Find where the given text appears and provide that cell's center as (x, y) coordinate. 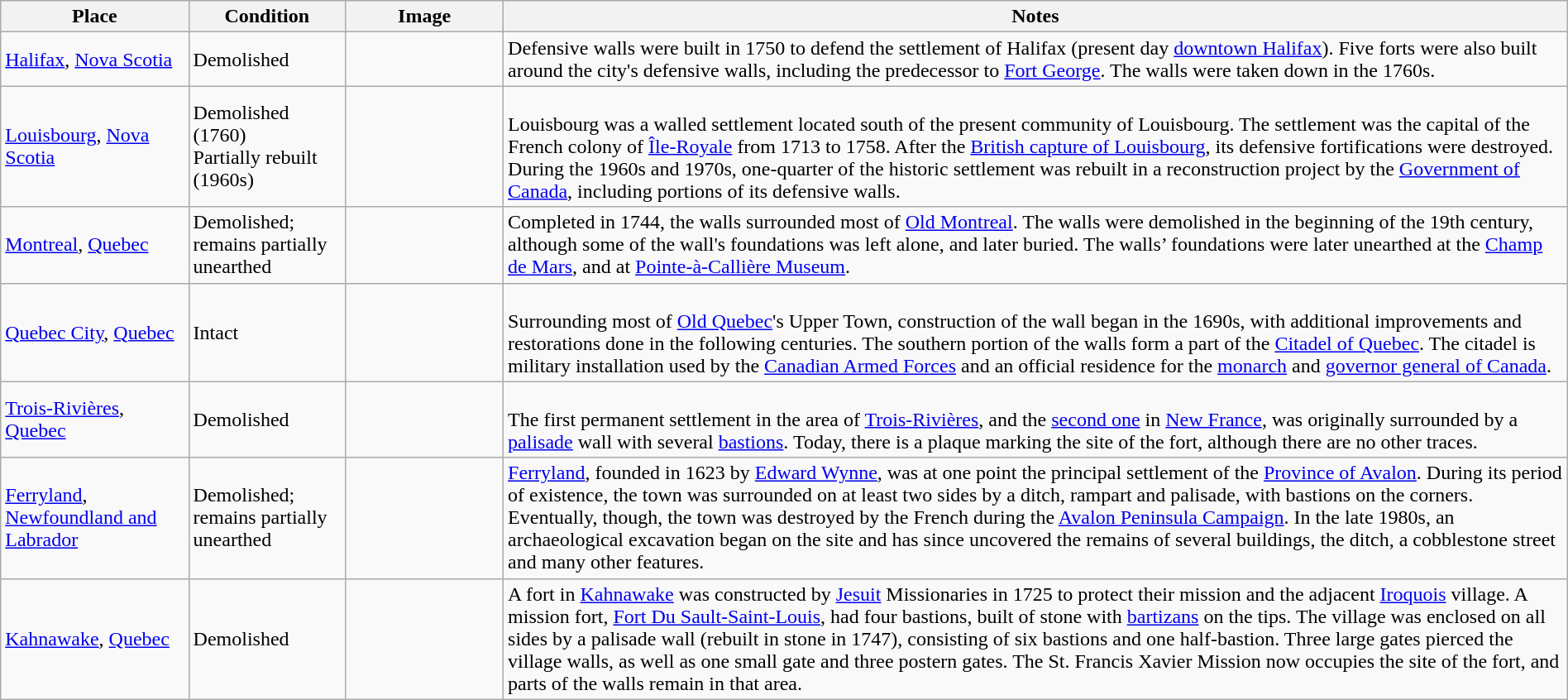
Halifax, Nova Scotia (94, 60)
Demolished (1760)Partially rebuilt (1960s) (266, 146)
Kahnawake, Quebec (94, 639)
Condition (266, 17)
Louisbourg, Nova Scotia (94, 146)
Quebec City, Quebec (94, 333)
Image (425, 17)
Place (94, 17)
Ferryland, Newfoundland and Labrador (94, 518)
Intact (266, 333)
Montreal, Quebec (94, 245)
Notes (1035, 17)
Trois-Rivières, Quebec (94, 420)
